From the cell containing the given text, extract its center point as [x, y] coordinate. 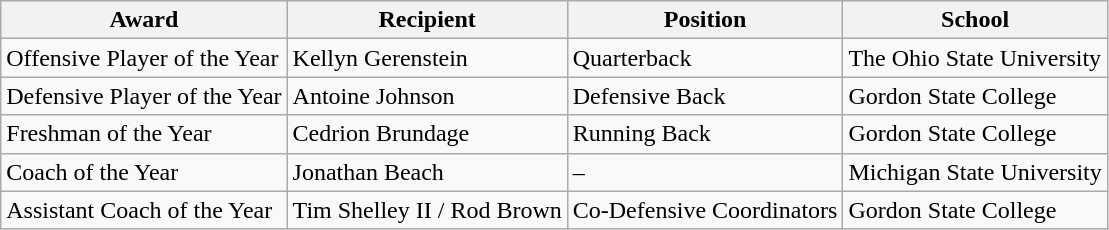
Cedrion Brundage [427, 134]
Kellyn Gerenstein [427, 58]
Assistant Coach of the Year [144, 210]
Position [705, 20]
Award [144, 20]
School [975, 20]
Michigan State University [975, 172]
Running Back [705, 134]
Defensive Back [705, 96]
Tim Shelley II / Rod Brown [427, 210]
Coach of the Year [144, 172]
Freshman of the Year [144, 134]
The Ohio State University [975, 58]
Antoine Johnson [427, 96]
Offensive Player of the Year [144, 58]
Recipient [427, 20]
Jonathan Beach [427, 172]
Defensive Player of the Year [144, 96]
Quarterback [705, 58]
Co-Defensive Coordinators [705, 210]
– [705, 172]
